Pinpoint the cell where the given text exists, returning its [x, y] midpoint coordinate. 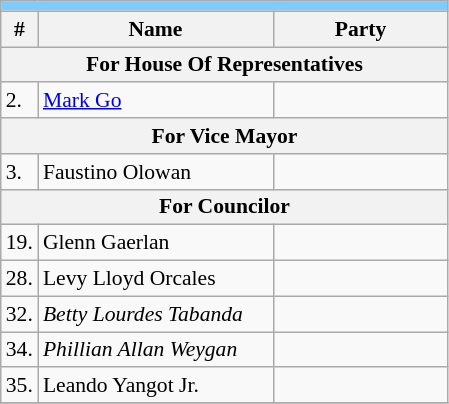
19. [20, 243]
2. [20, 101]
Name [156, 29]
34. [20, 350]
Party [360, 29]
Faustino Olowan [156, 172]
3. [20, 172]
Leando Yangot Jr. [156, 386]
For House Of Representatives [224, 65]
32. [20, 314]
35. [20, 386]
# [20, 29]
28. [20, 279]
Glenn Gaerlan [156, 243]
For Councilor [224, 207]
Mark Go [156, 101]
Levy Lloyd Orcales [156, 279]
Betty Lourdes Tabanda [156, 314]
For Vice Mayor [224, 136]
Phillian Allan Weygan [156, 350]
